Locate the cell with the specified text and output its [x, y] center coordinate. 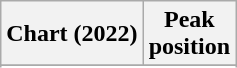
Chart (2022) [72, 34]
Peakposition [189, 34]
